Identify which cell holds the provided text, then report its (x, y) central coordinate. 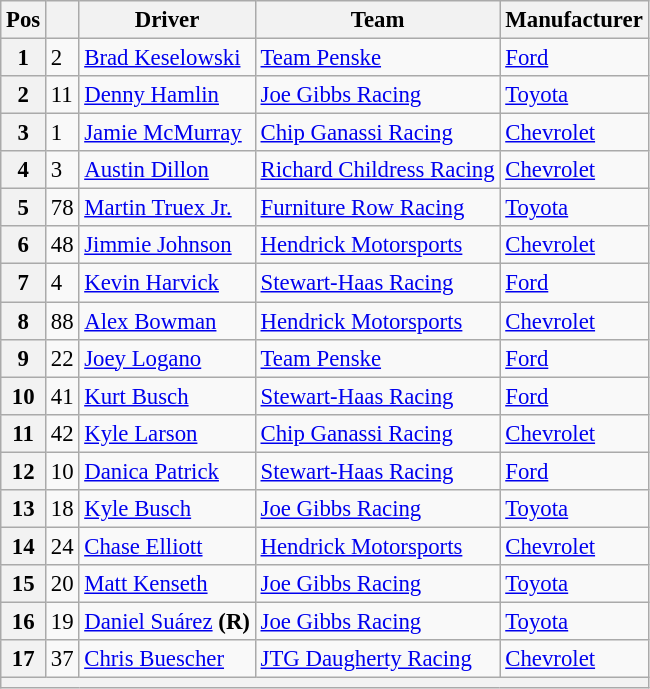
15 (24, 584)
Jimmie Johnson (167, 245)
19 (62, 621)
14 (24, 546)
Manufacturer (574, 20)
Furniture Row Racing (378, 208)
Kyle Busch (167, 509)
18 (62, 509)
41 (62, 396)
6 (24, 245)
Brad Keselowski (167, 58)
Alex Bowman (167, 321)
Chris Buescher (167, 659)
7 (24, 283)
20 (62, 584)
5 (24, 208)
Matt Kenseth (167, 584)
Austin Dillon (167, 170)
16 (24, 621)
Pos (24, 20)
88 (62, 321)
Kyle Larson (167, 433)
22 (62, 358)
9 (24, 358)
Kurt Busch (167, 396)
Denny Hamlin (167, 95)
Chase Elliott (167, 546)
17 (24, 659)
37 (62, 659)
Danica Patrick (167, 471)
8 (24, 321)
JTG Daugherty Racing (378, 659)
42 (62, 433)
12 (24, 471)
24 (62, 546)
48 (62, 245)
13 (24, 509)
78 (62, 208)
Richard Childress Racing (378, 170)
Driver (167, 20)
Joey Logano (167, 358)
Kevin Harvick (167, 283)
Jamie McMurray (167, 133)
Daniel Suárez (R) (167, 621)
Martin Truex Jr. (167, 208)
Team (378, 20)
